Capture the cell that displays the provided text and extract its [x, y] central coordinate. 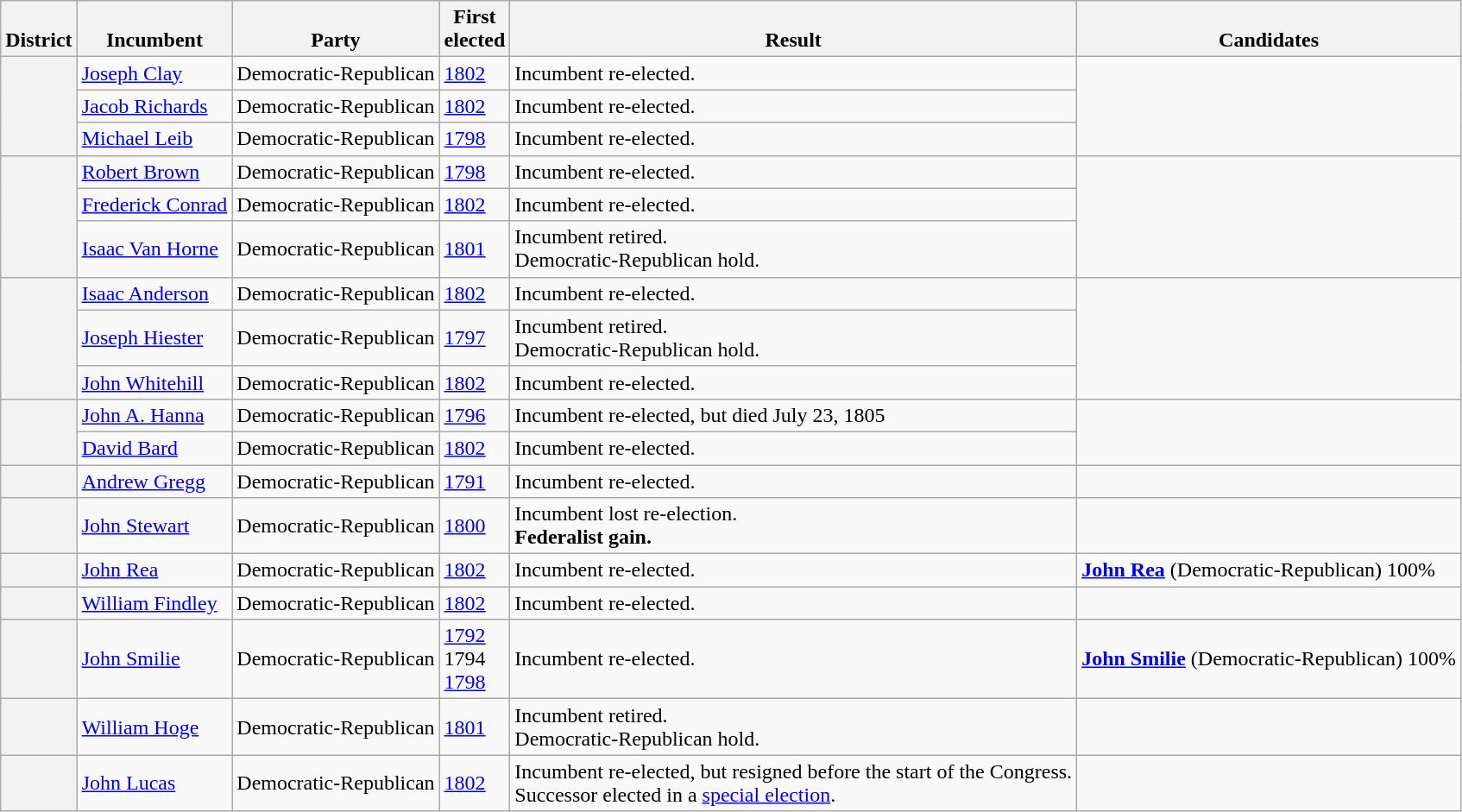
John A. Hanna [154, 415]
Joseph Clay [154, 73]
Candidates [1269, 29]
Michael Leib [154, 139]
Incumbent [154, 29]
John Whitehill [154, 382]
Incumbent re-elected, but resigned before the start of the Congress.Successor elected in a special election. [794, 784]
Isaac Anderson [154, 293]
David Bard [154, 448]
John Smilie (Democratic-Republican) 100% [1269, 659]
Robert Brown [154, 172]
William Hoge [154, 727]
Joseph Hiester [154, 338]
District [39, 29]
John Lucas [154, 784]
Isaac Van Horne [154, 249]
Incumbent lost re-election.Federalist gain. [794, 526]
Incumbent re-elected, but died July 23, 1805 [794, 415]
Firstelected [475, 29]
1796 [475, 415]
Party [336, 29]
John Stewart [154, 526]
Andrew Gregg [154, 481]
Frederick Conrad [154, 205]
1800 [475, 526]
Jacob Richards [154, 106]
17921794 1798 [475, 659]
John Smilie [154, 659]
John Rea [154, 570]
William Findley [154, 603]
1791 [475, 481]
1797 [475, 338]
John Rea (Democratic-Republican) 100% [1269, 570]
Result [794, 29]
